Return the (X, Y) coordinate for the center point of the cell that contains the specified text.  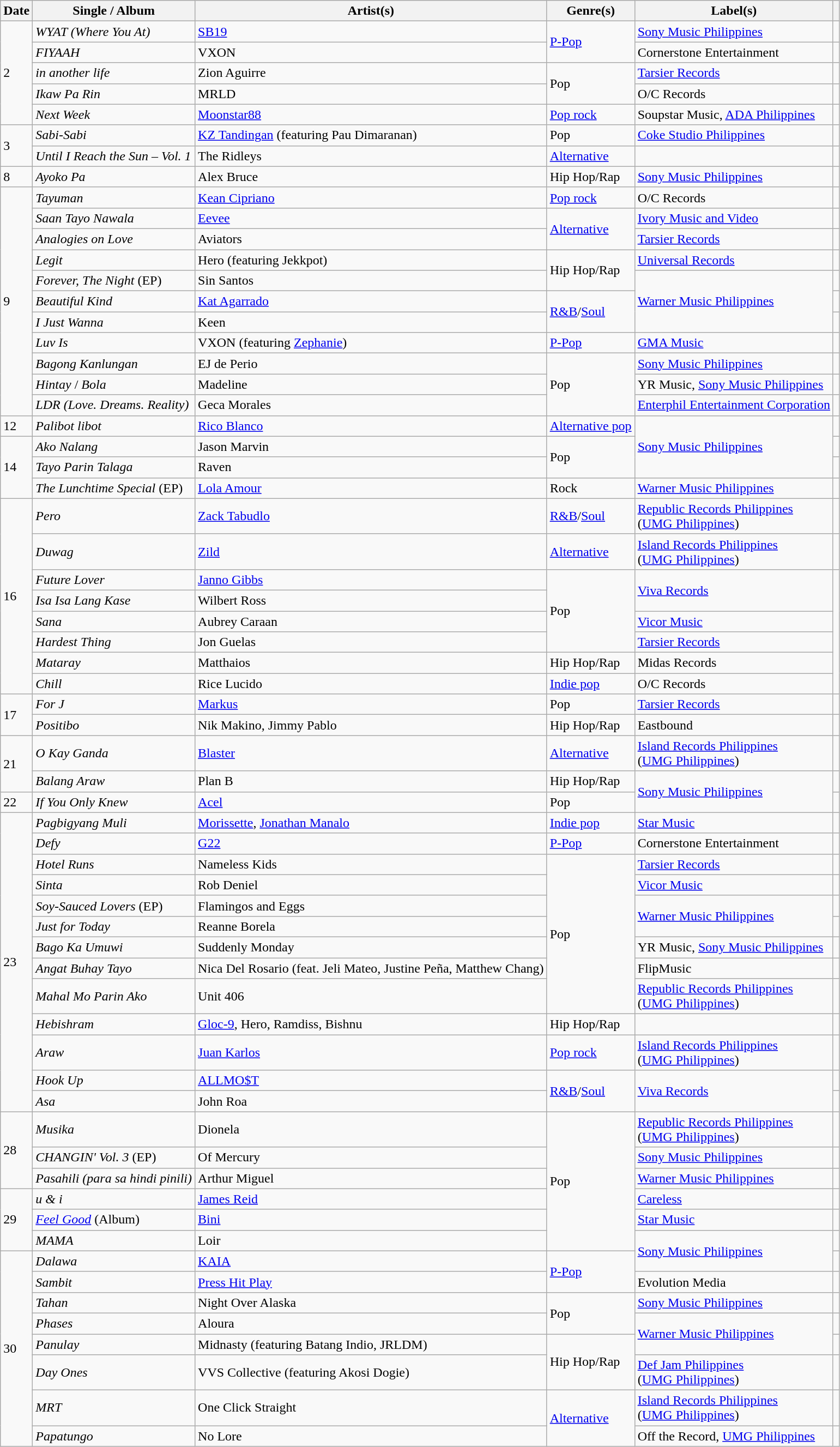
Press Hit Play (371, 1282)
Jon Guelas (371, 642)
8 (16, 177)
Soy-Sauced Lovers (EP) (114, 906)
Evolution Media (734, 1282)
Araw (114, 1052)
Positibo (114, 725)
Panulay (114, 1344)
in another life (114, 73)
MRT (114, 1408)
VXON (371, 52)
Hebishram (114, 1024)
Forever, The Night (EP) (114, 281)
Musika (114, 1130)
MRLD (371, 94)
KAIA (371, 1261)
Duwag (114, 552)
Rock (591, 488)
Kat Agarrado (371, 302)
Janno Gibbs (371, 580)
Juan Karlos (371, 1052)
Angat Buhay Tayo (114, 968)
Date (16, 11)
Flamingos and Eggs (371, 906)
Raven (371, 467)
3 (16, 146)
Moonstar88 (371, 114)
16 (16, 596)
Aloura (371, 1323)
Morissette, Jonathan Manalo (371, 823)
Rice Lucido (371, 684)
One Click Straight (371, 1408)
Alternative pop (591, 426)
Def Jam Philippines(UMG Philippines) (734, 1373)
MAMA (114, 1240)
Nik Makino, Jimmy Pablo (371, 725)
Aubrey Caraan (371, 621)
Ikaw Pa Rin (114, 94)
Single / Album (114, 11)
Palibot libot (114, 426)
14 (16, 467)
Bini (371, 1220)
Pagbigyang Muli (114, 823)
12 (16, 426)
Artist(s) (371, 11)
The Ridleys (371, 156)
Blaster (371, 753)
Markus (371, 704)
22 (16, 802)
WYAT (Where You At) (114, 32)
Sambit (114, 1282)
If You Only Knew (114, 802)
Asa (114, 1101)
Legit (114, 260)
Geca Morales (371, 405)
Until I Reach the Sun – Vol. 1 (114, 156)
2 (16, 73)
Saan Tayo Nawala (114, 218)
Gloc-9, Hero, Ramdiss, Bishnu (371, 1024)
29 (16, 1220)
28 (16, 1150)
Rico Blanco (371, 426)
EJ de Perio (371, 364)
Beautiful Kind (114, 302)
Hardest Thing (114, 642)
Genre(s) (591, 11)
Wilbert Ross (371, 600)
Aviators (371, 239)
Rob Deniel (371, 885)
Sinta (114, 885)
Keen (371, 322)
FlipMusic (734, 968)
u & i (114, 1199)
17 (16, 715)
Ayoko Pa (114, 177)
Loir (371, 1240)
LDR (Love. Dreams. Reality) (114, 405)
Day Ones (114, 1373)
O Kay Ganda (114, 753)
Zion Aguirre (371, 73)
Sana (114, 621)
Balang Araw (114, 781)
Tayuman (114, 197)
No Lore (371, 1436)
For J (114, 704)
Ivory Music and Video (734, 218)
Zild (371, 552)
VVS Collective (featuring Akosi Dogie) (371, 1373)
Isa Isa Lang Kase (114, 600)
9 (16, 301)
Madeline (371, 384)
Papatungo (114, 1436)
Eevee (371, 218)
Unit 406 (371, 997)
Mataray (114, 663)
Nica Del Rosario (feat. Jeli Mateo, Justine Peña, Matthew Chang) (371, 968)
Suddenly Monday (371, 947)
Night Over Alaska (371, 1303)
G22 (371, 843)
Enterphil Entertainment Corporation (734, 405)
Sabi-Sabi (114, 135)
Mahal Mo Parin Ako (114, 997)
CHANGIN' Vol. 3 (EP) (114, 1157)
John Roa (371, 1101)
James Reid (371, 1199)
Future Lover (114, 580)
Careless (734, 1199)
Off the Record, UMG Philippines (734, 1436)
Hotel Runs (114, 864)
Eastbound (734, 725)
Of Mercury (371, 1157)
Acel (371, 802)
Tayo Parin Talaga (114, 467)
23 (16, 962)
Alex Bruce (371, 177)
Hintay / Bola (114, 384)
Sin Santos (371, 281)
Pasahili (para sa hindi pinili) (114, 1178)
Bagong Kanlungan (114, 364)
Hero (featuring Jekkpot) (371, 260)
Matthaios (371, 663)
21 (16, 763)
Jason Marvin (371, 447)
Zack Tabudlo (371, 516)
Dionela (371, 1130)
Pero (114, 516)
SB19 (371, 32)
Soupstar Music, ADA Philippines (734, 114)
Analogies on Love (114, 239)
FIYAAH (114, 52)
I Just Wanna (114, 322)
Plan B (371, 781)
Phases (114, 1323)
Bago Ka Umuwi (114, 947)
Dalawa (114, 1261)
Reanne Borela (371, 926)
Midas Records (734, 663)
Ako Nalang (114, 447)
Defy (114, 843)
Tahan (114, 1303)
Label(s) (734, 11)
Nameless Kids (371, 864)
KZ Tandingan (featuring Pau Dimaranan) (371, 135)
Universal Records (734, 260)
The Lunchtime Special (EP) (114, 488)
Midnasty (featuring Batang Indio, JRLDM) (371, 1344)
Hook Up (114, 1081)
Kean Cipriano (371, 197)
Coke Studio Philippines (734, 135)
Arthur Miguel (371, 1178)
30 (16, 1348)
Next Week (114, 114)
Lola Amour (371, 488)
ALLMO$T (371, 1081)
Just for Today (114, 926)
Luv Is (114, 343)
Feel Good (Album) (114, 1220)
Chill (114, 684)
GMA Music (734, 343)
VXON (featuring Zephanie) (371, 343)
